Search for the cell housing the specified text and yield its [x, y] center coordinate. 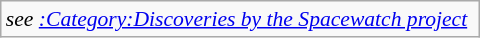
see :Category:Discoveries by the Spacewatch project [240, 19]
